Locate the cell with the specified text and output its (x, y) center coordinate. 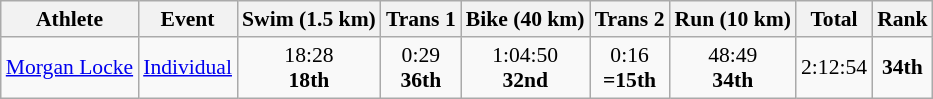
1:04:5032nd (526, 68)
Trans 2 (630, 19)
0:16=15th (630, 68)
18:2818th (309, 68)
Rank (902, 19)
Swim (1.5 km) (309, 19)
2:12:54 (834, 68)
0:2936th (421, 68)
Event (188, 19)
Trans 1 (421, 19)
Run (10 km) (733, 19)
34th (902, 68)
48:4934th (733, 68)
Morgan Locke (70, 68)
Individual (188, 68)
Total (834, 19)
Athlete (70, 19)
Bike (40 km) (526, 19)
